From the cell containing the given text, extract its center point as [x, y] coordinate. 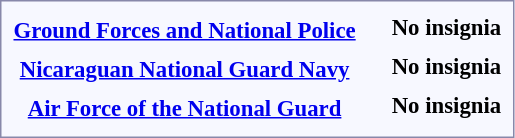
Nicaraguan National Guard Navy [184, 69]
Air Force of the National Guard [184, 108]
Ground Forces and National Police [184, 30]
